Capture the cell that displays the provided text and extract its (x, y) central coordinate. 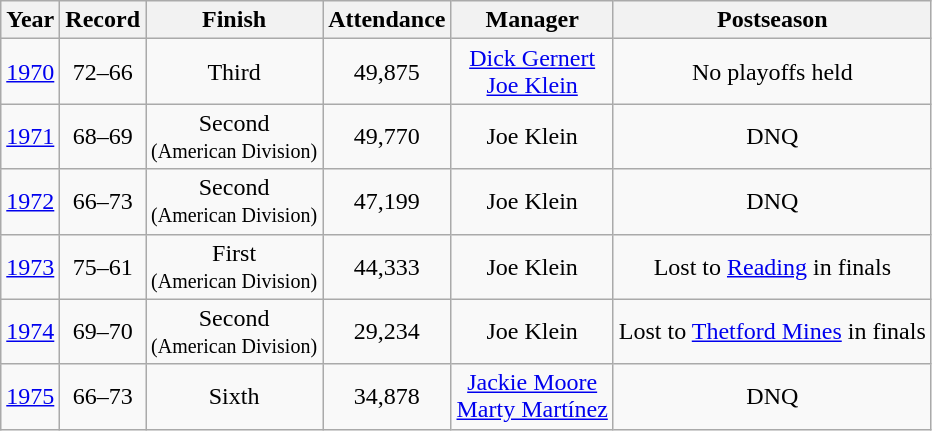
Lost to Thetford Mines in finals (772, 332)
Finish (234, 20)
49,875 (387, 72)
1973 (30, 266)
Record (103, 20)
Third (234, 72)
1974 (30, 332)
Year (30, 20)
1970 (30, 72)
Jackie MooreMarty Martínez (532, 396)
69–70 (103, 332)
Lost to Reading in finals (772, 266)
1972 (30, 202)
68–69 (103, 136)
Manager (532, 20)
Sixth (234, 396)
34,878 (387, 396)
29,234 (387, 332)
Postseason (772, 20)
1971 (30, 136)
75–61 (103, 266)
No playoffs held (772, 72)
1975 (30, 396)
47,199 (387, 202)
44,333 (387, 266)
Attendance (387, 20)
49,770 (387, 136)
First(American Division) (234, 266)
Dick GernertJoe Klein (532, 72)
72–66 (103, 72)
